Detect which cell encompasses the target text, then output its (X, Y) center coordinate. 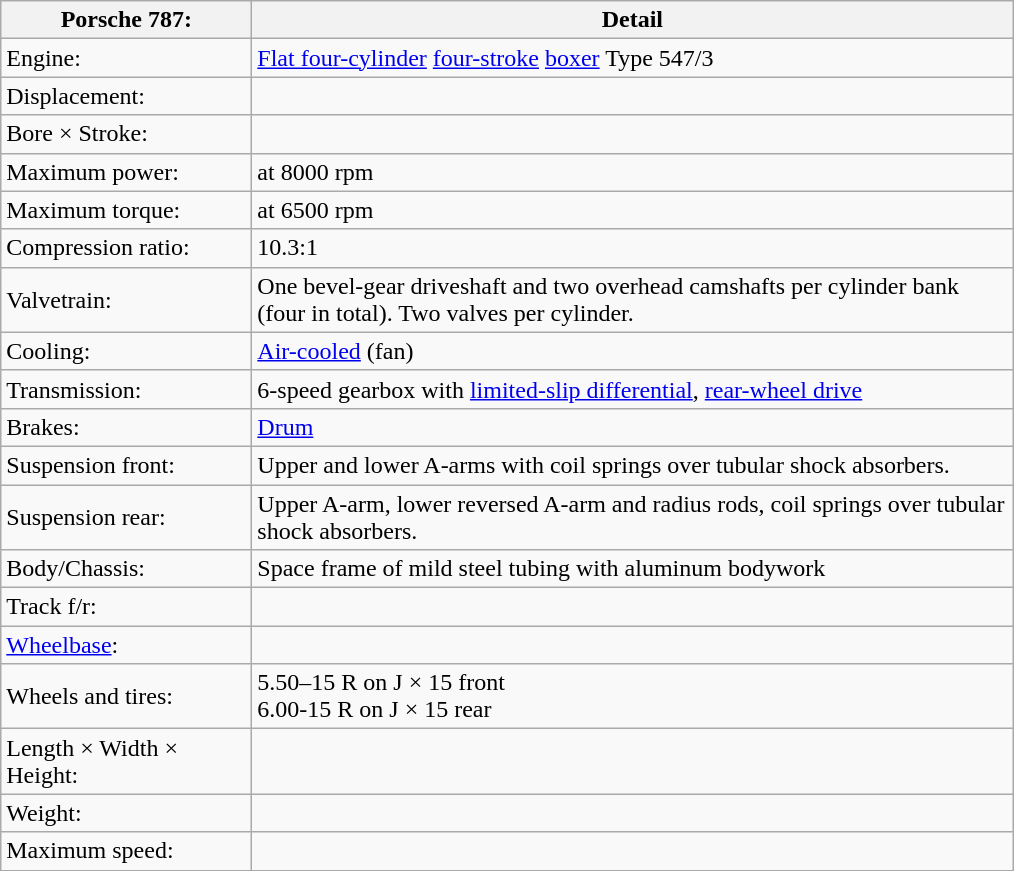
Bore × Stroke: (126, 134)
Body/Chassis: (126, 569)
Air-cooled (fan) (632, 351)
Detail (632, 20)
Wheelbase: (126, 645)
Track f/r: (126, 607)
Flat four-cylinder four-stroke boxer Type 547/3 (632, 58)
Drum (632, 427)
Suspension front: (126, 465)
Length × Width × Height: (126, 762)
Suspension rear: (126, 516)
Space frame of mild steel tubing with aluminum bodywork (632, 569)
Maximum power: (126, 172)
10.3:1 (632, 248)
5.50–15 R on J × 15 front6.00-15 R on J × 15 rear (632, 696)
Upper and lower A-arms with coil springs over tubular shock absorbers. (632, 465)
Cooling: (126, 351)
Transmission: (126, 389)
Compression ratio: (126, 248)
Valvetrain: (126, 300)
Wheels and tires: (126, 696)
at 6500 rpm (632, 210)
Engine: (126, 58)
Maximum speed: (126, 851)
One bevel-gear driveshaft and two overhead camshafts per cylinder bank (four in total). Two valves per cylinder. (632, 300)
at 8000 rpm (632, 172)
Displacement: (126, 96)
Porsche 787: (126, 20)
Maximum torque: (126, 210)
Upper A-arm, lower reversed A-arm and radius rods, coil springs over tubular shock absorbers. (632, 516)
6-speed gearbox with limited-slip differential, rear-wheel drive (632, 389)
Brakes: (126, 427)
Weight: (126, 813)
